Capture the cell that displays the provided text and extract its [x, y] central coordinate. 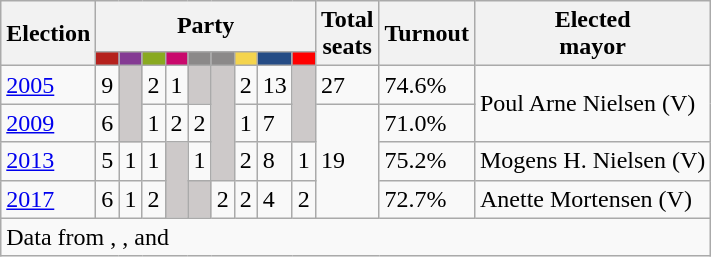
Anette Mortensen (V) [592, 199]
Election [48, 34]
2005 [48, 85]
Party [206, 26]
8 [274, 161]
4 [274, 199]
2013 [48, 161]
2017 [48, 199]
Data from , , and [356, 237]
13 [274, 85]
Turnout [427, 34]
Totalseats [347, 34]
74.6% [427, 85]
27 [347, 85]
Poul Arne Nielsen (V) [592, 104]
19 [347, 161]
75.2% [427, 161]
7 [274, 123]
2009 [48, 123]
72.7% [427, 199]
Mogens H. Nielsen (V) [592, 161]
5 [108, 161]
9 [108, 85]
Electedmayor [592, 34]
71.0% [427, 123]
